For the text-containing cell, return its midpoint in [X, Y] coordinate format. 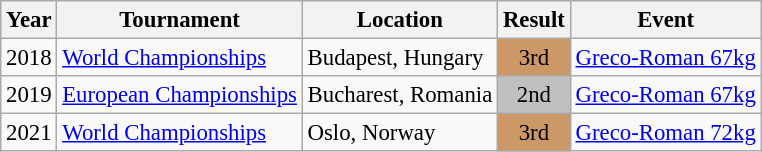
Year [29, 20]
Location [400, 20]
Oslo, Norway [400, 133]
Bucharest, Romania [400, 95]
Tournament [180, 20]
2nd [534, 95]
Budapest, Hungary [400, 58]
Event [666, 20]
Result [534, 20]
Greco-Roman 72kg [666, 133]
European Championships [180, 95]
2021 [29, 133]
2019 [29, 95]
2018 [29, 58]
